Return the (X, Y) coordinate for the center point of the cell that contains the specified text.  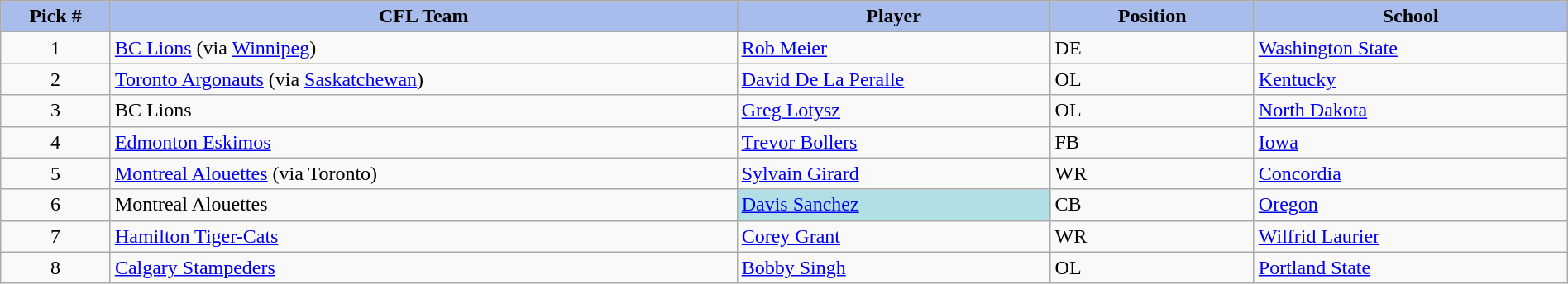
1 (56, 48)
Oregon (1411, 205)
Pick # (56, 17)
DE (1152, 48)
Trevor Bollers (893, 142)
Portland State (1411, 267)
CB (1152, 205)
Hamilton Tiger-Cats (423, 236)
4 (56, 142)
David De La Peralle (893, 79)
8 (56, 267)
Calgary Stampeders (423, 267)
5 (56, 173)
Bobby Singh (893, 267)
Wilfrid Laurier (1411, 236)
Rob Meier (893, 48)
CFL Team (423, 17)
3 (56, 111)
Washington State (1411, 48)
FB (1152, 142)
BC Lions (423, 111)
Corey Grant (893, 236)
Player (893, 17)
Sylvain Girard (893, 173)
Iowa (1411, 142)
Concordia (1411, 173)
6 (56, 205)
North Dakota (1411, 111)
Kentucky (1411, 79)
7 (56, 236)
BC Lions (via Winnipeg) (423, 48)
Position (1152, 17)
Greg Lotysz (893, 111)
Edmonton Eskimos (423, 142)
Montreal Alouettes (423, 205)
Montreal Alouettes (via Toronto) (423, 173)
2 (56, 79)
Davis Sanchez (893, 205)
Toronto Argonauts (via Saskatchewan) (423, 79)
School (1411, 17)
